Pinpoint the cell where the given text exists, returning its [x, y] midpoint coordinate. 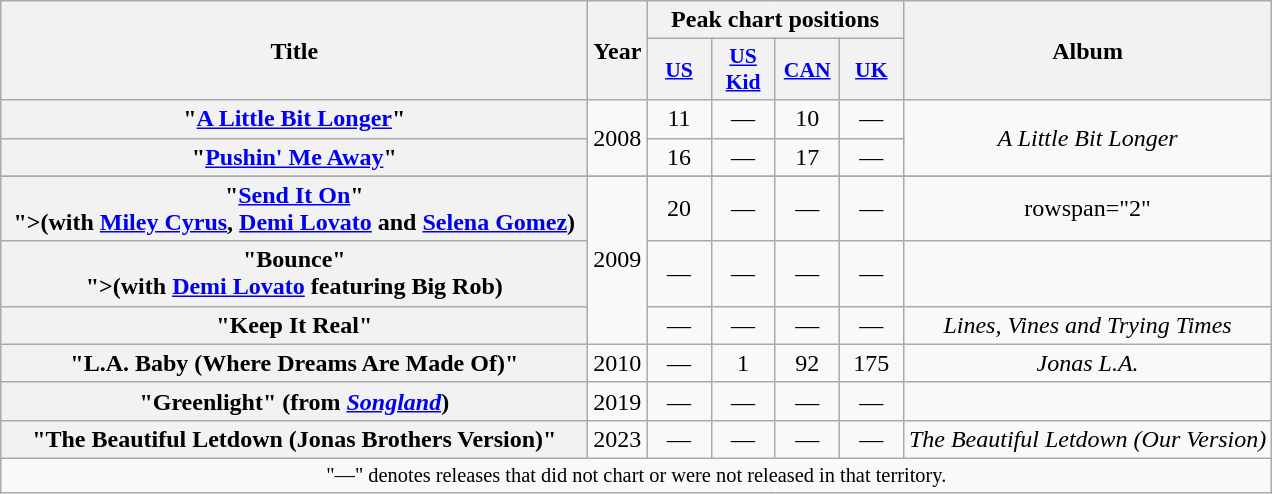
CAN [807, 70]
"Send It On"">(with Miley Cyrus, Demi Lovato and Selena Gomez) [294, 208]
17 [807, 157]
US [679, 70]
16 [679, 157]
USKid [743, 70]
11 [679, 119]
"A Little Bit Longer" [294, 119]
2009 [618, 260]
10 [807, 119]
Album [1087, 50]
175 [871, 363]
"—" denotes releases that did not chart or were not released in that territory. [636, 475]
2008 [618, 138]
"Greenlight" (from Songland) [294, 401]
"L.A. Baby (Where Dreams Are Made Of)" [294, 363]
20 [679, 208]
The Beautiful Letdown (Our Version) [1087, 439]
2010 [618, 363]
1 [743, 363]
92 [807, 363]
"Keep It Real" [294, 325]
Title [294, 50]
rowspan="2" [1087, 208]
2019 [618, 401]
Year [618, 50]
Jonas L.A. [1087, 363]
Peak chart positions [775, 20]
"Bounce"">(with Demi Lovato featuring Big Rob) [294, 274]
"Pushin' Me Away" [294, 157]
"The Beautiful Letdown (Jonas Brothers Version)" [294, 439]
A Little Bit Longer [1087, 138]
UK [871, 70]
2023 [618, 439]
Lines, Vines and Trying Times [1087, 325]
